Return the [X, Y] coordinate for the center point of the cell that contains the specified text.  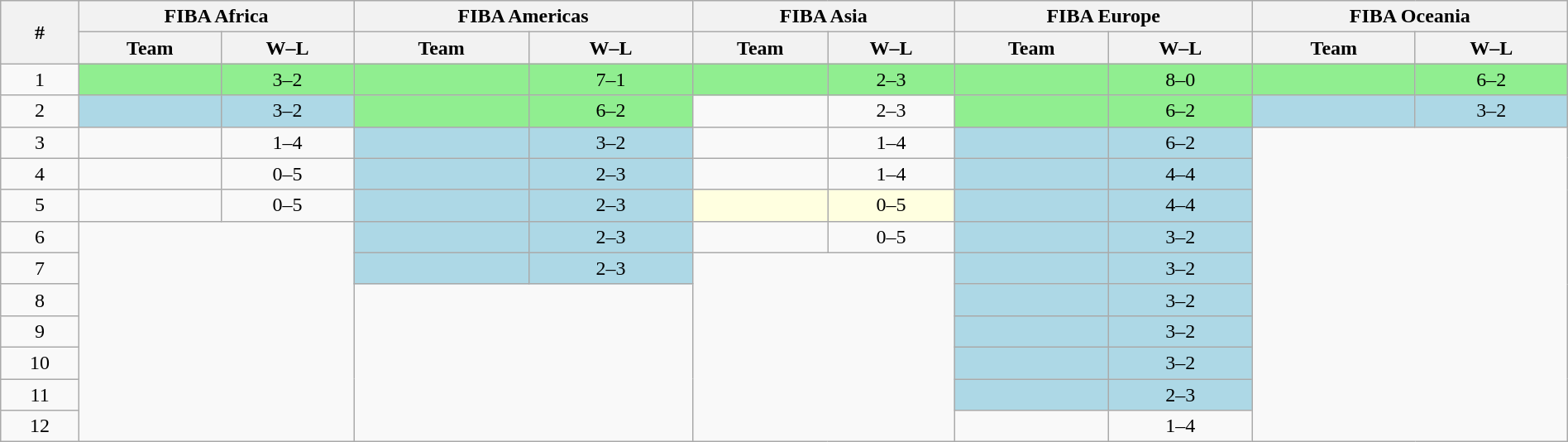
FIBA Africa [216, 17]
4 [40, 174]
10 [40, 363]
7–1 [611, 79]
6 [40, 237]
8 [40, 300]
2 [40, 111]
# [40, 32]
FIBA Europe [1103, 17]
3 [40, 142]
8–0 [1180, 79]
7 [40, 268]
9 [40, 331]
5 [40, 205]
FIBA Americas [523, 17]
12 [40, 426]
11 [40, 395]
1 [40, 79]
FIBA Oceania [1409, 17]
FIBA Asia [824, 17]
